Provide the [X, Y] coordinate of the cell's center where the given text is located.  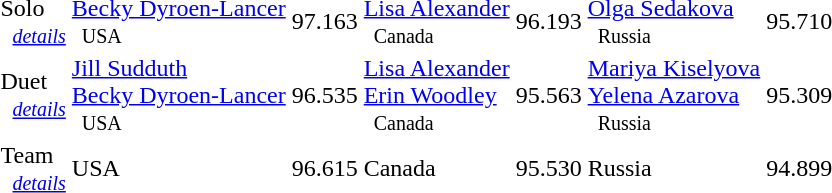
95.563 [548, 95]
Jill Sudduth Becky Dyroen-Lancer USA [178, 95]
96.535 [324, 95]
Lisa Alexander Erin Woodley Canada [436, 95]
Mariya Kiselyova Yelena Azarova Russia [674, 95]
